For the text-containing cell, return its midpoint in (x, y) coordinate format. 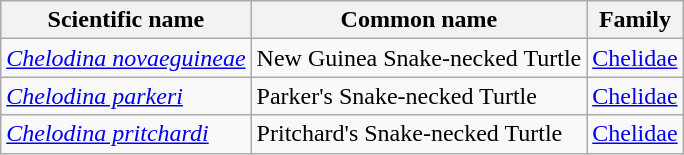
Common name (419, 20)
Pritchard's Snake-necked Turtle (419, 134)
New Guinea Snake-necked Turtle (419, 58)
Family (635, 20)
Chelodina pritchardi (126, 134)
Chelodina novaeguineae (126, 58)
Chelodina parkeri (126, 96)
Parker's Snake-necked Turtle (419, 96)
Scientific name (126, 20)
